Scan for the cell matching the given text and deliver its (X, Y) coordinate at center. 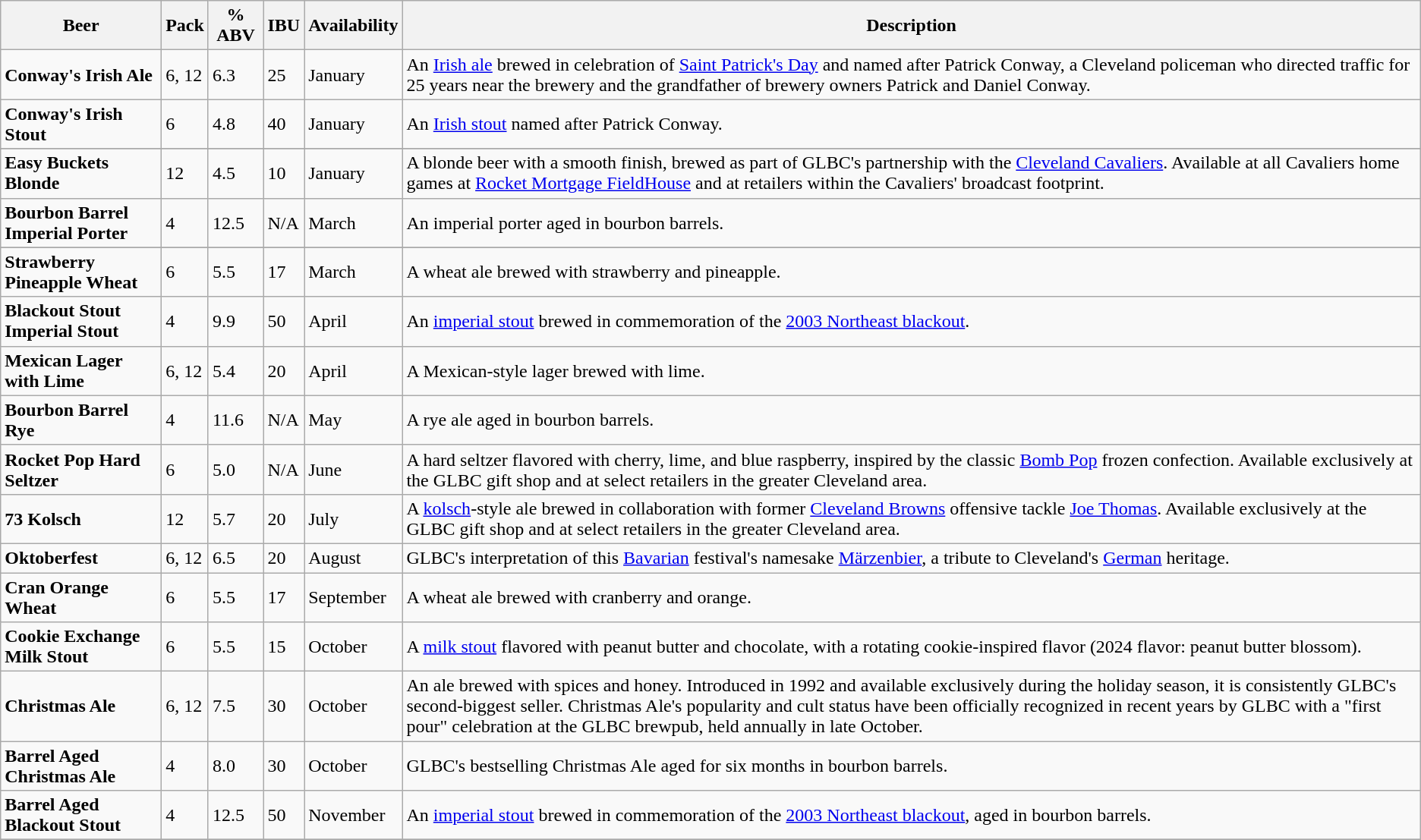
August (354, 558)
GLBC's bestselling Christmas Ale aged for six months in bourbon barrels. (911, 766)
7.5 (235, 706)
A wheat ale brewed with cranberry and orange. (911, 596)
Availability (354, 26)
40 (284, 124)
May (354, 420)
An imperial stout brewed in commemoration of the 2003 Northeast blackout. (911, 322)
Cookie Exchange Milk Stout (81, 647)
% ABV (235, 26)
Beer (81, 26)
5.7 (235, 519)
10 (284, 173)
An imperial stout brewed in commemoration of the 2003 Northeast blackout, aged in bourbon barrels. (911, 815)
July (354, 519)
Pack (185, 26)
Rocket Pop Hard Seltzer (81, 469)
Cran Orange Wheat (81, 596)
11.6 (235, 420)
A Mexican-style lager brewed with lime. (911, 370)
Easy Buckets Blonde (81, 173)
Description (911, 26)
Blackout Stout Imperial Stout (81, 322)
September (354, 596)
June (354, 469)
IBU (284, 26)
Bourbon Barrel Imperial Porter (81, 223)
5.4 (235, 370)
6.5 (235, 558)
An Irish stout named after Patrick Conway. (911, 124)
25 (284, 74)
Strawberry Pineapple Wheat (81, 272)
4.5 (235, 173)
4.8 (235, 124)
Barrel Aged Christmas Ale (81, 766)
A milk stout flavored with peanut butter and chocolate, with a rotating cookie-inspired flavor (2024 flavor: peanut butter blossom). (911, 647)
5.0 (235, 469)
Oktoberfest (81, 558)
Mexican Lager with Lime (81, 370)
November (354, 815)
Christmas Ale (81, 706)
An imperial porter aged in bourbon barrels. (911, 223)
6.3 (235, 74)
Bourbon Barrel Rye (81, 420)
GLBC's interpretation of this Bavarian festival's namesake Märzenbier, a tribute to Cleveland's German heritage. (911, 558)
8.0 (235, 766)
Conway's Irish Stout (81, 124)
A rye ale aged in bourbon barrels. (911, 420)
73 Kolsch (81, 519)
9.9 (235, 322)
A wheat ale brewed with strawberry and pineapple. (911, 272)
Conway's Irish Ale (81, 74)
Barrel Aged Blackout Stout (81, 815)
15 (284, 647)
